Identify which cell holds the provided text, then report its (X, Y) central coordinate. 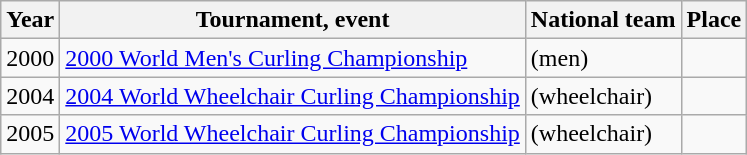
National team (603, 20)
Year (30, 20)
2005 World Wheelchair Curling Championship (293, 134)
2005 (30, 134)
2000 (30, 58)
Place (714, 20)
2004 (30, 96)
(men) (603, 58)
Tournament, event (293, 20)
2004 World Wheelchair Curling Championship (293, 96)
2000 World Men's Curling Championship (293, 58)
